Search for the cell housing the specified text and yield its (X, Y) center coordinate. 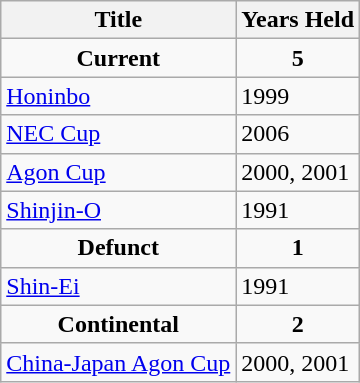
2 (298, 324)
Years Held (298, 20)
1999 (298, 96)
Shinjin-O (118, 210)
Continental (118, 324)
Defunct (118, 248)
5 (298, 58)
China-Japan Agon Cup (118, 362)
2006 (298, 134)
NEC Cup (118, 134)
Honinbo (118, 96)
Agon Cup (118, 172)
Title (118, 20)
1 (298, 248)
Current (118, 58)
Shin-Ei (118, 286)
